Scan for the cell matching the given text and deliver its [X, Y] coordinate at center. 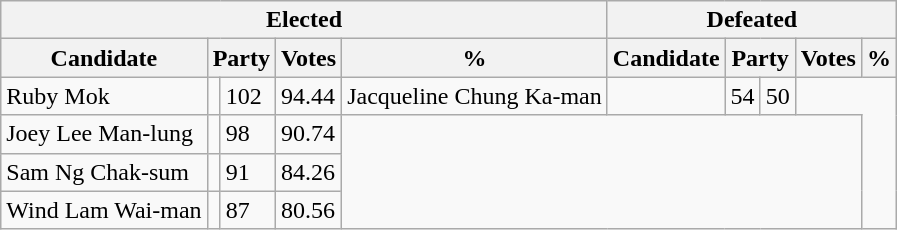
80.56 [308, 210]
91 [248, 172]
94.44 [308, 96]
98 [248, 134]
Ruby Mok [104, 96]
Joey Lee Man-lung [104, 134]
87 [248, 210]
102 [248, 96]
90.74 [308, 134]
Jacqueline Chung Ka-man [475, 96]
50 [778, 96]
54 [742, 96]
Sam Ng Chak-sum [104, 172]
84.26 [308, 172]
Defeated [752, 20]
Wind Lam Wai-man [104, 210]
Elected [304, 20]
